Detect which cell encompasses the target text, then output its [x, y] center coordinate. 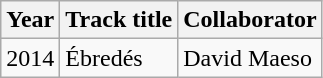
Collaborator [250, 20]
2014 [30, 58]
Ébredés [119, 58]
David Maeso [250, 58]
Track title [119, 20]
Year [30, 20]
